Detect which cell encompasses the target text, then output its [x, y] center coordinate. 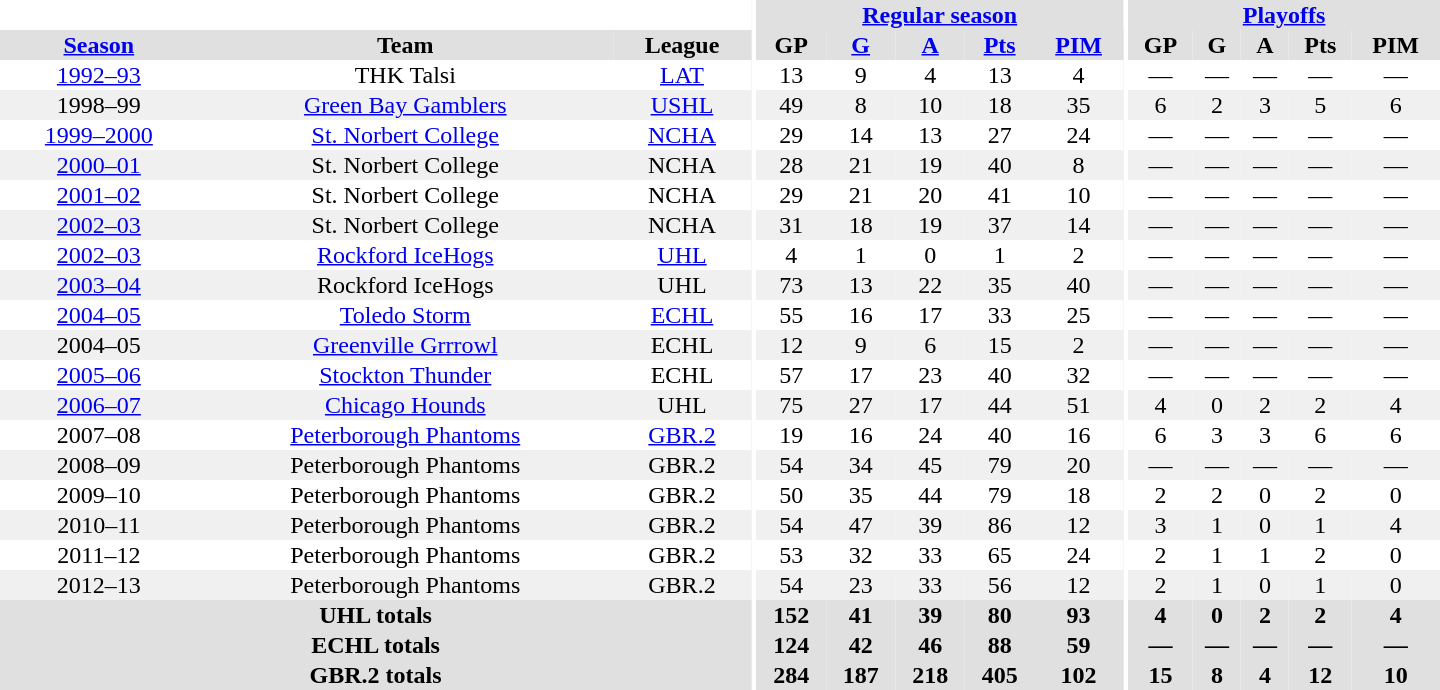
55 [790, 315]
56 [1000, 585]
73 [790, 285]
1992–93 [99, 75]
Stockton Thunder [406, 375]
47 [860, 525]
Playoffs [1284, 15]
Season [99, 45]
Greenville Grrrowl [406, 345]
5 [1320, 105]
Green Bay Gamblers [406, 105]
65 [1000, 555]
2000–01 [99, 165]
22 [930, 285]
UHL totals [376, 615]
86 [1000, 525]
2010–11 [99, 525]
53 [790, 555]
218 [930, 675]
2011–12 [99, 555]
2003–04 [99, 285]
2006–07 [99, 405]
GBR.2 totals [376, 675]
LAT [682, 75]
1998–99 [99, 105]
2008–09 [99, 465]
League [682, 45]
2007–08 [99, 435]
187 [860, 675]
37 [1000, 225]
284 [790, 675]
46 [930, 645]
152 [790, 615]
50 [790, 495]
28 [790, 165]
Regular season [939, 15]
124 [790, 645]
2012–13 [99, 585]
31 [790, 225]
88 [1000, 645]
Chicago Hounds [406, 405]
102 [1078, 675]
57 [790, 375]
25 [1078, 315]
2001–02 [99, 195]
42 [860, 645]
45 [930, 465]
2005–06 [99, 375]
51 [1078, 405]
THK Talsi [406, 75]
49 [790, 105]
75 [790, 405]
59 [1078, 645]
80 [1000, 615]
Team [406, 45]
405 [1000, 675]
ECHL totals [376, 645]
93 [1078, 615]
1999–2000 [99, 135]
34 [860, 465]
USHL [682, 105]
2009–10 [99, 495]
Toledo Storm [406, 315]
